Locate the cell with the specified text and output its (x, y) center coordinate. 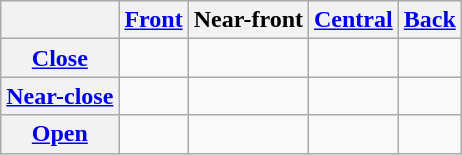
Near-close (60, 96)
Front (154, 20)
Close (60, 58)
Open (60, 134)
Back (430, 20)
Near-front (248, 20)
Central (354, 20)
